Detect which cell encompasses the target text, then output its [x, y] center coordinate. 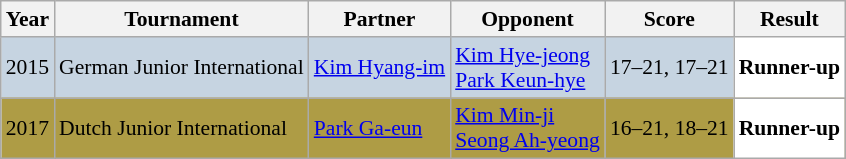
Kim Hyang-im [380, 68]
Partner [380, 19]
Opponent [528, 19]
Tournament [182, 19]
Dutch Junior International [182, 128]
Year [28, 19]
Park Ga-eun [380, 128]
16–21, 18–21 [670, 128]
17–21, 17–21 [670, 68]
Kim Hye-jeong Park Keun-hye [528, 68]
Score [670, 19]
2017 [28, 128]
Kim Min-ji Seong Ah-yeong [528, 128]
German Junior International [182, 68]
Result [790, 19]
2015 [28, 68]
